For the text-containing cell, return its midpoint in [x, y] coordinate format. 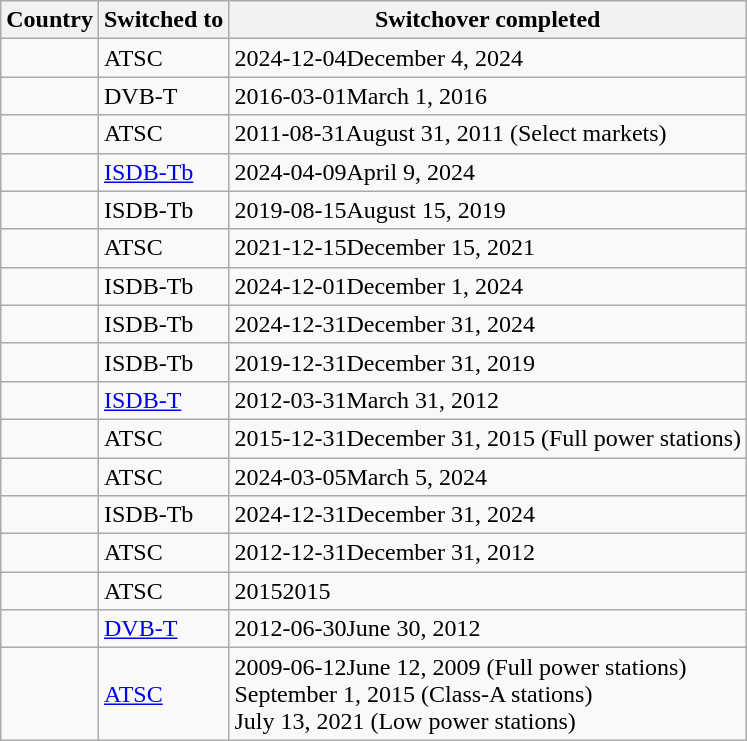
Country [50, 20]
20152015 [488, 591]
Switchover completed [488, 20]
2019-08-15August 15, 2019 [488, 210]
2024-03-05March 5, 2024 [488, 477]
2024-12-01December 1, 2024 [488, 286]
2012-12-31December 31, 2012 [488, 553]
2012-03-31March 31, 2012 [488, 400]
2021-12-15December 15, 2021 [488, 248]
2024-12-04December 4, 2024 [488, 58]
2016-03-01March 1, 2016 [488, 96]
2015-12-31December 31, 2015 (Full power stations) [488, 438]
2011-08-31August 31, 2011 (Select markets) [488, 134]
2012-06-30June 30, 2012 [488, 629]
2024-04-09April 9, 2024 [488, 172]
ISDB-T [163, 400]
2009-06-12June 12, 2009 (Full power stations)September 1, 2015 (Class-A stations)July 13, 2021 (Low power stations) [488, 694]
2019-12-31December 31, 2019 [488, 362]
Switched to [163, 20]
